Extract the [x, y] coordinate from the center of the cell holding the provided text.  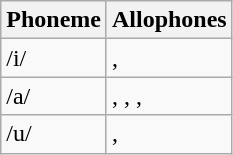
/a/ [54, 96]
, , , [169, 96]
Phoneme [54, 20]
/i/ [54, 58]
Allophones [169, 20]
/u/ [54, 134]
